For the text-containing cell, return its midpoint in [X, Y] coordinate format. 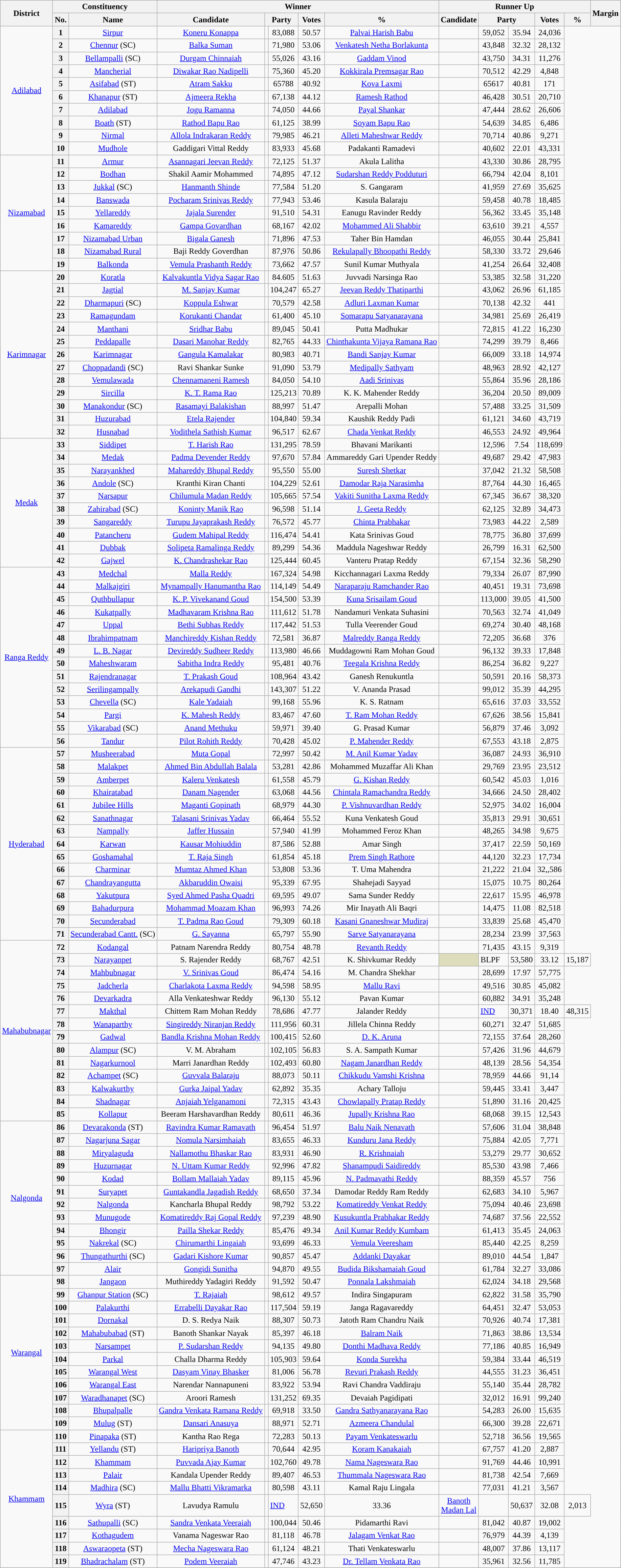
80,983 [284, 354]
Budida Bikshamaiah Goud [382, 1269]
43.42 [311, 676]
91 [61, 1191]
Aroori Ramesh [211, 1398]
9 [61, 135]
61,413 [493, 1230]
Mir Inayath Ali Baqri [382, 908]
Naraparaju Ramchander Rao [382, 586]
56.78 [311, 1372]
57 [61, 754]
58,508 [550, 470]
Jangaon [113, 1282]
17,381 [550, 1320]
31,220 [550, 277]
46,978 [550, 895]
Etela Rajender [211, 419]
Winner [298, 7]
Tulla Veerender Goud [382, 625]
114 [61, 1488]
88 [61, 1153]
54 [61, 715]
Dansari Anasuya [211, 1424]
44 [61, 586]
33.36 [382, 1505]
P. Sudarshan Reddy [211, 1346]
4,139 [550, 1536]
92,996 [284, 1166]
75,094 [493, 1205]
Pinapaka (ST) [113, 1436]
53.36 [311, 870]
83 [61, 1089]
99,168 [284, 702]
143,307 [284, 689]
Maheshwaram [113, 664]
T. Prakash Goud [211, 676]
47,444 [493, 110]
20,710 [550, 97]
35.96 [522, 380]
59.34 [311, 419]
50.73 [311, 1320]
30,651 [550, 818]
Kranthi Kiran Chanti [211, 483]
34.91 [522, 999]
S. Rajender Reddy [211, 960]
Singireddy Niranjan Reddy [211, 1024]
Challa Dharma Reddy [211, 1359]
30.40 [522, 625]
8 [61, 122]
51.97 [311, 1127]
23 [61, 316]
55,026 [284, 58]
36,910 [550, 754]
65,797 [284, 934]
88,971 [284, 1424]
Alla Venkateshwar Reddy [211, 999]
Adluri Laxman Kumar [382, 303]
Chandrayangutta [113, 882]
49 [61, 651]
117 [61, 1536]
Ranga Reddy [26, 657]
86,474 [284, 972]
Akbaruddin Owaisi [211, 882]
26,419 [550, 316]
35,148 [550, 213]
25 [61, 341]
74,895 [284, 174]
24.92 [522, 432]
47.57 [311, 264]
17 [61, 239]
85 [61, 1114]
Hyderabad [26, 844]
52 [61, 689]
72,283 [284, 1436]
35,248 [550, 999]
73,698 [550, 586]
7,669 [550, 1475]
70,138 [493, 303]
40.46 [522, 1205]
58,290 [550, 560]
16 [61, 226]
Anjaiah Yelganamoni [211, 1101]
41 [61, 547]
Chennur (SC) [113, 45]
33,086 [550, 1269]
Vemulawada [113, 380]
107 [61, 1398]
78,959 [493, 1076]
37,042 [493, 470]
45,470 [550, 921]
53.46 [311, 200]
91,090 [284, 367]
Bollam Mallaiah Yadav [211, 1179]
116,474 [284, 535]
32,012 [493, 1398]
Puvvada Ajay Kumar [211, 1462]
111,612 [284, 612]
30.51 [522, 97]
1,016 [550, 779]
60.31 [311, 1024]
79,985 [284, 135]
53,053 [550, 1307]
16.31 [522, 547]
N. Padmavathi Reddy [382, 1179]
96 [61, 1256]
46.78 [311, 1536]
Sanathnagar [113, 818]
Mohammed Muzaffar Ali Khan [382, 766]
Suresh Shetkar [382, 470]
Musheerabad [113, 754]
Andole (SC) [113, 483]
42.58 [311, 303]
72,315 [284, 1101]
Charlakota Laxma Reddy [211, 986]
79,309 [284, 921]
30 [61, 406]
9,227 [550, 664]
22,617 [493, 895]
95,481 [284, 664]
111 [61, 1449]
Muta Gopal [211, 754]
32.23 [522, 857]
70,563 [493, 612]
22,552 [550, 1217]
63,610 [493, 226]
Gaddigari Vittal Reddy [211, 148]
88,359 [493, 1179]
20.50 [522, 393]
Sathupalli (SC) [113, 1523]
Kicchannagari Laxma Reddy [382, 574]
Solipeta Ramalinga Reddy [211, 547]
Thati Venkateswarlu [382, 1548]
37.56 [522, 1217]
Medchal [113, 574]
89,009 [550, 393]
Haripriya Banoth [211, 1449]
35,790 [550, 1295]
Addanki Dayakar [382, 1256]
83,931 [284, 1153]
70,926 [493, 1320]
82 [61, 1076]
22.01 [522, 148]
Bigala Ganesh [211, 239]
37.64 [522, 1037]
58.95 [311, 986]
Warangal West [113, 1372]
91,14 [550, 1076]
38.99 [311, 122]
21.32 [522, 470]
76,979 [493, 1536]
44.12 [311, 97]
Danam Nagender [211, 792]
74.26 [311, 908]
28 [61, 380]
Kasula Balaraju [382, 200]
71,980 [284, 45]
Parkal [113, 1359]
Gajwel [113, 560]
51,890 [493, 1101]
Bethi Subhas Reddy [211, 625]
36.80 [522, 535]
73,983 [493, 522]
Konda Surekha [382, 1359]
55.96 [311, 702]
Wyra (ST) [113, 1505]
56,879 [493, 728]
50 [61, 664]
41,500 [550, 599]
Sama Sunder Reddy [382, 895]
49.57 [311, 1295]
46.21 [311, 135]
16,949 [550, 1346]
117,504 [284, 1307]
48,963 [493, 367]
92 [61, 1205]
47.82 [311, 1166]
Akula Lalitha [382, 161]
Malkajgiri [113, 586]
51.14 [311, 509]
74,687 [493, 1217]
G. Prasad Kumar [382, 728]
Ahmed Bin Abdullah Balala [211, 766]
167,324 [284, 574]
89,010 [493, 1256]
Korukanti Chandar [211, 316]
Atram Sakku [211, 84]
52,650 [311, 1505]
82,765 [284, 341]
11,276 [550, 58]
24 [61, 329]
48,139 [493, 1063]
Vikarabad (SC) [113, 728]
Munugode [113, 1217]
Nirmal [113, 135]
72,155 [493, 1037]
Bandla Krishna Mohan Reddy [211, 1037]
125,444 [284, 560]
95,550 [284, 470]
43,330 [493, 161]
37.03 [522, 702]
Mahabubnagar [26, 1031]
48,007 [493, 1548]
16,004 [550, 805]
51.53 [311, 625]
70,644 [284, 1449]
Charminar [113, 870]
12 [61, 174]
105,903 [284, 1359]
108 [61, 1411]
96,130 [284, 999]
Thungathurthi (SC) [113, 1256]
21,222 [493, 870]
Indira Singapuram [382, 1295]
19 [61, 264]
S. A. Sampath Kumar [382, 1050]
Sudarshan Reddy Podduturi [382, 174]
85,530 [493, 1166]
Pailla Shekar Reddy [211, 1230]
32,,586 [550, 870]
53 [61, 702]
98 [61, 1282]
59,445 [493, 1089]
Mahabubabad (ST) [113, 1333]
Vanteru Pratap Reddy [382, 560]
34,666 [493, 792]
P. Mahender Reddy [382, 741]
49.80 [311, 1346]
54.16 [311, 972]
54,354 [550, 1063]
51.37 [311, 161]
31.23 [522, 1372]
Kantha Rao Rega [211, 1436]
70,428 [284, 741]
67,154 [493, 560]
87,764 [493, 483]
70,579 [284, 303]
67,626 [493, 715]
Diwakar Rao Nadipelli [211, 71]
13,117 [550, 1548]
154,500 [284, 599]
53.39 [311, 599]
53,281 [284, 766]
67.95 [311, 882]
Narendar Nannapuneni [211, 1385]
Narsampet [113, 1346]
40.92 [311, 84]
Dr. Tellam Venkata Rao [382, 1561]
Ponnala Lakshmaiah [382, 1282]
S. Gangaram [382, 187]
53,580 [522, 960]
Errabelli Dayakar Rao [211, 1307]
17.97 [522, 972]
45.77 [311, 522]
28,260 [550, 1037]
77,031 [493, 1488]
39 [61, 522]
100,044 [284, 1523]
102 [61, 1333]
39.15 [522, 1114]
Soyam Bapu Rao [382, 122]
73 [61, 960]
55.00 [311, 470]
117,442 [284, 625]
19,565 [550, 1436]
Arepalli Mohan [382, 406]
Huzurabad [113, 419]
26.00 [522, 1411]
Manchireddy Kishan Reddy [211, 638]
Shakil Aamir Mohammed [211, 174]
Sangareddy [113, 522]
32.08 [550, 1505]
36,451 [550, 1372]
68,979 [284, 805]
43 [61, 574]
40.81 [522, 84]
V. Ananda Prasad [382, 689]
Rathod Bapu Rao [211, 122]
Chevella (SC) [113, 702]
61 [61, 805]
53,279 [493, 1153]
Mynampally Hanumantha Rao [211, 586]
42.54 [522, 1475]
Patancheru [113, 535]
51,685 [550, 1024]
67,553 [493, 741]
39.33 [522, 651]
Warangal East [113, 1385]
45,082 [550, 986]
68,650 [284, 1191]
35.45 [522, 1230]
50.57 [311, 32]
15,635 [550, 1411]
Gampa Govardhan [211, 226]
M. Anil Kumar Yadav [382, 754]
Chennamaneni Ramesh [211, 380]
56.83 [311, 1050]
Chowlapally Pratap Reddy [382, 1101]
10 [61, 148]
37,699 [550, 535]
Jajala Surender [211, 213]
Balka Suman [211, 45]
Tandur [113, 741]
48.90 [311, 1217]
39.40 [311, 728]
Maganti Gopinath [211, 805]
59.19 [311, 1307]
86,254 [493, 664]
K. K. Mahender Reddy [382, 393]
Balu Naik Nenavath [382, 1127]
110 [61, 1436]
Banoth Madan Lal [459, 1505]
8,259 [550, 1243]
84 [61, 1101]
Wanaparthy [113, 1024]
Kodad [113, 1179]
29,568 [550, 1282]
Anil Kumar Reddy Kumbam [382, 1230]
109 [61, 1424]
83,467 [284, 715]
Damodar Reddy Ram Reddy [382, 1191]
T. Padma Rao Goud [211, 921]
29.42 [522, 457]
Baji Reddy Goverdhan [211, 251]
68,767 [284, 960]
44.22 [522, 522]
45 [61, 599]
376 [550, 638]
33.72 [522, 251]
60.18 [311, 921]
53.06 [311, 45]
Kokkirala Premsagar Rao [382, 71]
13,534 [550, 1333]
114,149 [284, 586]
53.79 [311, 367]
44,555 [493, 1372]
32 [61, 432]
88,997 [284, 406]
22,671 [550, 1424]
85,397 [284, 1333]
V. Srinivas Goud [211, 972]
18.40 [550, 1011]
Bahadurpura [113, 908]
15 [61, 213]
Mohammed Ali Shabbir [382, 226]
Kollapur [113, 1114]
36.68 [522, 638]
T. Rajaiah [211, 1295]
88,073 [284, 1076]
Aadi Srinivas [382, 380]
71,896 [284, 239]
34,473 [550, 509]
2,589 [550, 522]
75 [61, 986]
19.31 [522, 586]
7,771 [550, 1140]
K. T. Rama Rao [211, 393]
77,943 [284, 200]
76,572 [284, 522]
9,319 [550, 947]
7 [61, 110]
69.35 [311, 1398]
Taher Bin Hamdan [382, 239]
40,602 [493, 148]
66,009 [493, 354]
Pargi [113, 715]
Bhadrachalam (ST) [113, 1561]
Muthireddy Yadagiri Reddy [211, 1282]
62,125 [493, 509]
59.64 [311, 1359]
48,315 [577, 1011]
Sandra Venkata Veeraiah [211, 1523]
Gandra Sathyanarayana Rao [382, 1411]
118 [61, 1548]
36.87 [311, 638]
1 [61, 32]
Venkatesh Netha Borlakunta [382, 45]
45.96 [311, 1179]
47.53 [311, 239]
Nagarkurnool [113, 1063]
Achary Talloju [382, 1089]
Kalwakurthy [113, 1089]
Sarve Satyanarayana [382, 934]
12,543 [550, 1114]
50.47 [311, 1282]
Nakrekal (SC) [113, 1243]
54.49 [311, 586]
96,454 [284, 1127]
87 [61, 1140]
42.25 [522, 1243]
63,068 [284, 792]
33.44 [522, 1359]
Chikkudu Vamshi Krishna [382, 1076]
50,637 [522, 1505]
97,239 [284, 1217]
Banoth Shankar Nayak [211, 1333]
Malla Reddy [211, 574]
79 [61, 1037]
Chirumarthi Lingaiah [211, 1243]
Mecha Nageswara Rao [211, 1548]
96,517 [284, 432]
16,465 [550, 483]
Nagarjuna Sagar [113, 1140]
Dharmapuri (SC) [113, 303]
Devaiah Pagidipati [382, 1398]
K. Chandrashekar Rao [211, 560]
48,265 [493, 831]
39.05 [522, 599]
171 [550, 84]
28,782 [550, 1385]
11 [61, 161]
Rasamayi Balakishan [211, 406]
33,552 [550, 702]
105 [61, 1372]
Dasari Manohar Reddy [211, 341]
Gurka Jaipal Yadav [211, 1089]
41,959 [493, 187]
G. Kishan Reddy [382, 779]
51.22 [311, 689]
Gangula Kamalakar [211, 354]
43,848 [493, 45]
27 [61, 367]
Nampally [113, 831]
85,476 [284, 1230]
43,750 [493, 58]
72,581 [284, 638]
Kasani Gnaneshwar Mudiraj [382, 921]
41.20 [522, 1449]
34.10 [522, 1191]
37.34 [311, 1191]
P. Vishnuvardhan Reddy [382, 805]
45.47 [311, 1256]
Secunderabad [113, 921]
46.36 [311, 1114]
Komatireddy Venkat Reddy [382, 1205]
Banswada [113, 200]
Waradhanapet (SC) [113, 1398]
35,961 [493, 1561]
72,205 [493, 638]
40.86 [522, 135]
45.20 [311, 71]
55,864 [493, 380]
66,300 [493, 1424]
21.04 [522, 870]
46,428 [493, 97]
Husnabad [113, 432]
4,557 [550, 226]
60,271 [493, 1024]
Devarakonda (ST) [113, 1127]
Shahejadi Sayyad [382, 882]
104,840 [284, 419]
Shadnagar [113, 1101]
58,373 [550, 676]
104 [61, 1359]
Kamareddy [113, 226]
35.44 [522, 1385]
80,611 [284, 1114]
13 [61, 187]
93,699 [284, 1243]
Jupally Krishna Rao [382, 1114]
50,591 [493, 676]
Lavudya Ramulu [211, 1505]
14 [61, 200]
82,518 [550, 908]
Putta Madhukar [382, 329]
Vanama Nageswar Rao [211, 1536]
60.45 [311, 560]
49.07 [311, 895]
Koneru Konappa [211, 32]
37 [61, 496]
28.92 [522, 367]
119 [61, 1561]
Kuna Venkatesh Goud [382, 818]
47 [61, 625]
73,662 [284, 264]
59,052 [493, 32]
Kaushik Reddy Padi [382, 419]
Kaleru Venkatesh [211, 779]
33.41 [522, 1089]
45.57 [522, 1179]
26,606 [550, 110]
46.90 [311, 1153]
37.86 [522, 1548]
80,598 [284, 1488]
Gongidi Sunitha [211, 1269]
28.56 [522, 1063]
Janga Ragavareddy [382, 1307]
49.55 [311, 1269]
Jatoth Ram Chandru Naik [382, 1320]
35.35 [311, 1089]
32.89 [522, 509]
40.74 [522, 1320]
51 [61, 676]
47,983 [550, 457]
14,475 [493, 908]
Nomula Narsimhaiah [211, 1140]
61,121 [493, 419]
54.31 [311, 213]
44,295 [550, 689]
Ravindra Kumar Ramavath [211, 1127]
33.50 [311, 1411]
35.39 [522, 689]
No. [61, 20]
44,679 [550, 1050]
Malakpet [113, 766]
Jeevan Reddy Thatiparthi [382, 290]
Malreddy Ranga Reddy [382, 638]
Nagam Janardhan Reddy [382, 1063]
Kandala Upender Reddy [211, 1475]
Kusukuntla Prabhakar Reddy [382, 1217]
44.46 [522, 1462]
20 [61, 277]
39.79 [522, 341]
95,339 [284, 882]
33.18 [522, 354]
51.78 [311, 612]
55.52 [311, 818]
Nama Nageswara Rao [382, 1462]
46.53 [311, 1475]
54,283 [493, 1411]
67,345 [493, 496]
32.58 [522, 277]
Hanmanth Shinde [211, 187]
31.16 [522, 1101]
Pocharam Srinivas Reddy [211, 200]
Nallamothu Bhaskar Rao [211, 1153]
33 [61, 445]
Narayankhed [113, 470]
Kodangal [113, 947]
3,567 [550, 1488]
2,887 [550, 1449]
125,213 [284, 393]
Prem Singh Rathore [382, 857]
Devarkadra [113, 999]
40.78 [522, 200]
56 [61, 741]
6,486 [550, 122]
Sirpur [113, 32]
Siddipet [113, 445]
33,839 [493, 921]
60,882 [493, 999]
47.12 [311, 174]
40.87 [522, 1523]
Gandra Venkata Ramana Reddy [211, 1411]
67,757 [493, 1449]
Huzurnagar [113, 1166]
Medipally Sathyam [382, 367]
32.56 [522, 1561]
52,718 [493, 1436]
45.79 [311, 779]
46.66 [311, 651]
28,402 [550, 792]
105,665 [284, 496]
59,971 [284, 728]
54.36 [311, 547]
Kothagudem [113, 1536]
Ravi Chandra Vaddiraju [382, 1385]
Aswaraopeta (ST) [113, 1548]
Gudem Mahipal Reddy [211, 535]
50.86 [311, 251]
Narayanpet [113, 960]
39.28 [522, 1424]
55 [61, 728]
M. Chandra Shekhar [382, 972]
Maddula Nageshwar Reddy [382, 547]
72 [61, 947]
44,120 [493, 857]
2,013 [577, 1505]
Suryapet [113, 1191]
43.98 [522, 1166]
Payam Venkateswarlu [382, 1436]
34.85 [522, 122]
Chilumula Madan Reddy [211, 496]
T. Uma Mahendra [382, 870]
T. Ram Mohan Reddy [382, 715]
116 [61, 1523]
81,118 [284, 1536]
Eanugu Ravinder Reddy [382, 213]
49,964 [550, 432]
Vemula Prashanth Reddy [211, 264]
8,101 [550, 174]
Sridhar Babu [211, 329]
61,854 [284, 857]
70,512 [493, 71]
25,841 [550, 239]
42.02 [311, 226]
104,247 [284, 290]
24.93 [522, 754]
34.02 [522, 805]
25.69 [522, 316]
102,493 [284, 1063]
66 [61, 870]
41.99 [311, 831]
68,068 [493, 1114]
Kale Yadaiah [211, 702]
4 [61, 71]
M. Sanjay Kumar [211, 290]
40,451 [493, 586]
Madhira (SC) [113, 1488]
Margin [605, 13]
Zahirabad (SC) [113, 509]
44.33 [311, 341]
Amberpet [113, 779]
29.77 [522, 1153]
Jagtial [113, 290]
94 [61, 1230]
Koratla [113, 277]
47,746 [284, 1561]
36,087 [493, 754]
49,687 [493, 457]
28,186 [550, 380]
Pilot Rohith Reddy [211, 741]
K. S. Ratnam [382, 702]
K. Mahesh Reddy [211, 715]
Jillela Chinna Reddy [382, 1024]
115 [61, 1505]
57,488 [493, 406]
24.50 [522, 792]
3,092 [550, 728]
34 [61, 457]
756 [550, 1179]
Khanapur (ST) [113, 97]
Gadwal [113, 1037]
5 [61, 84]
Nizamabad [26, 213]
Arekapudi Gandhi [211, 689]
48.78 [311, 947]
Bhavani Marikanti [382, 445]
97 [61, 1269]
Narsapur [113, 496]
77 [61, 1011]
Asifabad (ST) [113, 84]
131,252 [284, 1398]
55.12 [311, 999]
131,295 [284, 445]
40.71 [311, 354]
91,510 [284, 213]
85,440 [493, 1243]
Yellandu (ST) [113, 1449]
T. Raja Singh [211, 857]
Boath (ST) [113, 122]
Jalagam Venkat Rao [382, 1536]
29,769 [493, 766]
93 [61, 1217]
54.10 [311, 380]
Sunil Kumar Muthyala [382, 264]
53,808 [284, 870]
28,234 [493, 934]
80,754 [284, 947]
75,360 [284, 71]
L. B. Nagar [113, 651]
75,884 [493, 1140]
65,616 [493, 702]
3,447 [550, 1089]
44.39 [522, 1536]
Amar Singh [382, 844]
42.29 [522, 71]
31,509 [550, 406]
29 [61, 393]
6 [61, 97]
52.61 [311, 483]
Kukatpally [113, 612]
Bhongir [113, 1230]
2 [61, 45]
52.88 [311, 844]
Bodhan [113, 174]
45.10 [311, 316]
J. Geeta Reddy [382, 509]
78.59 [311, 445]
Padakanti Ramadevi [382, 148]
118,699 [550, 445]
89,299 [284, 547]
94,870 [284, 1269]
Anand Methuku [211, 728]
Donthi Madhava Reddy [382, 1346]
36.82 [522, 664]
38,320 [550, 496]
41,049 [550, 612]
43,719 [550, 419]
Rekulapally Bhoopathi Reddy [382, 251]
78 [61, 1024]
Muddagowni Ram Mohan Goud [382, 651]
Palakurthi [113, 1307]
62,024 [493, 1282]
74,299 [493, 341]
49.78 [311, 1462]
70.89 [311, 393]
100 [61, 1307]
44.56 [311, 792]
46,055 [493, 239]
44.54 [522, 1256]
34.18 [522, 1282]
32.36 [522, 560]
Dubbak [113, 547]
K. P. Vivekanand Goud [211, 599]
54.98 [311, 574]
45.02 [311, 741]
64,451 [493, 1307]
69,595 [284, 895]
65617 [493, 84]
55.90 [311, 934]
69 [61, 908]
20,425 [550, 1101]
28,795 [550, 161]
Asannagari Jeevan Reddy [211, 161]
Allola Indrakaran Reddy [211, 135]
Warangal [26, 1353]
57,426 [493, 1050]
46,553 [493, 432]
Ammareddy Gari Upender Reddy [382, 457]
T. Harish Rao [211, 445]
Podem Veeraiah [211, 1561]
52.60 [311, 1037]
62,822 [493, 1295]
18,485 [550, 200]
42,127 [550, 367]
Guvvala Balaraju [211, 1076]
36 [61, 483]
23,512 [550, 766]
57.84 [311, 457]
Koppula Eshwar [211, 303]
59,458 [493, 200]
Palvai Harish Babu [382, 32]
Kancharla Bhupal Reddy [211, 1205]
31.96 [522, 1050]
45.18 [311, 857]
50.13 [311, 1436]
104,229 [284, 483]
Ibrahimpatnam [113, 638]
Damodar Raja Narasimha [382, 483]
26.64 [522, 264]
12,596 [493, 445]
66,794 [493, 174]
81 [61, 1063]
Chinthakunta Vijaya Ramana Rao [382, 341]
37.46 [522, 728]
Jadcherla [113, 986]
70 [61, 921]
Koram Kanakaiah [382, 1449]
98,792 [284, 1205]
26.96 [522, 290]
79,334 [493, 574]
62,683 [493, 1191]
Vemula Veeresham [382, 1243]
Padma Devender Reddy [211, 457]
Gadari Kishore Kumar [211, 1256]
43.23 [311, 1561]
83,922 [284, 1385]
38.56 [522, 715]
63 [61, 831]
32.32 [522, 45]
9,271 [550, 135]
Juvvadi Narsinga Rao [382, 277]
113 [61, 1475]
441 [550, 303]
30.85 [522, 986]
Ajmeera Rekha [211, 97]
Komatireddy Raj Gopal Reddy [211, 1217]
Yellareddy [113, 213]
94,135 [284, 1346]
46,519 [550, 1359]
15.95 [522, 895]
Mohammed Feroz Khan [382, 831]
62 [61, 818]
77,186 [493, 1346]
5,967 [550, 1191]
72,125 [284, 161]
15,841 [550, 715]
55,140 [493, 1385]
Name [113, 20]
30.86 [522, 161]
56,362 [493, 213]
Balram Naik [382, 1333]
Koninty Manik Rao [211, 509]
Teegala Krishna Reddy [382, 664]
43.18 [522, 741]
15,075 [493, 882]
D. S. Redya Naik [211, 1320]
Mudhole [113, 148]
10,991 [550, 1462]
67,138 [284, 97]
Turupu Jayaprakash Reddy [211, 522]
97,670 [284, 457]
24,063 [550, 1230]
62,892 [284, 1089]
G. Sayanna [211, 934]
84,050 [284, 380]
7,466 [550, 1166]
Mulug (ST) [113, 1424]
48.21 [311, 1548]
38 [61, 509]
Miryalaguda [113, 1153]
Marri Janardhan Reddy [211, 1063]
77,584 [284, 187]
Karwan [113, 844]
68 [61, 895]
Constituency [105, 7]
61,124 [284, 1548]
Ravi Shankar Sunke [211, 367]
Makthal [113, 1011]
Palair [113, 1475]
95 [61, 1243]
Serilingampally [113, 689]
Revanth Reddy [382, 947]
D. K. Aruna [382, 1037]
69,274 [493, 625]
72,997 [284, 754]
113,000 [493, 599]
58 [61, 766]
70,714 [493, 135]
8,466 [550, 341]
Mahbubnagar [113, 972]
25.68 [522, 921]
42.32 [522, 303]
N. Uttam Kumar Reddy [211, 1166]
111,956 [284, 1024]
15,187 [577, 960]
Pidamarthi Ravi [382, 1523]
31.04 [522, 1127]
Shanampudi Saidireddy [382, 1166]
34.60 [522, 419]
50.46 [311, 1523]
Payal Shankar [382, 110]
90,857 [284, 1256]
28,699 [493, 972]
23,698 [550, 1205]
65 [61, 857]
Balkonda [113, 264]
Sabitha Indra Reddy [211, 664]
Madhavaram Krishna Rao [211, 612]
18 [61, 251]
50.41 [311, 329]
37,417 [493, 844]
23.95 [522, 766]
1,847 [550, 1256]
45.03 [522, 779]
Nizamabad Rural [113, 251]
Vakiti Sunitha Laxma Reddy [382, 496]
41.22 [522, 329]
76 [61, 999]
74,050 [284, 110]
17,734 [550, 857]
62,500 [550, 547]
60 [61, 792]
48,168 [550, 625]
48 [61, 638]
Syed Ahmed Pasha Quadri [211, 895]
Jalander Reddy [382, 1011]
7.54 [522, 445]
Ramesh Rathod [382, 97]
100,415 [284, 1037]
50.11 [311, 1076]
89,045 [284, 329]
91,769 [493, 1462]
V. M. Abraham [211, 1050]
Chittem Ram Mohan Reddy [211, 1011]
67 [61, 882]
35,625 [550, 187]
Ramagundam [113, 316]
87,990 [550, 574]
51.47 [311, 406]
89,115 [284, 1179]
94,598 [284, 986]
42.05 [522, 1140]
83,933 [284, 148]
30.44 [522, 239]
98,612 [284, 1295]
Bandi Sanjay Kumar [382, 354]
Jukkal (SC) [113, 187]
80,264 [550, 882]
Patnam Narendra Reddy [211, 947]
Azmeera Chandulal [382, 1424]
41,254 [493, 264]
34.98 [522, 831]
Runner Up [515, 7]
24,036 [550, 32]
108,964 [284, 676]
102,760 [284, 1462]
62.67 [311, 432]
113,980 [284, 651]
53,385 [493, 277]
51.63 [311, 277]
60,542 [493, 779]
34.31 [522, 58]
49,516 [493, 986]
32.27 [522, 1269]
Nizamabad Urban [113, 239]
Durgam Chinnaiah [211, 58]
Beeram Harshavardhan Reddy [211, 1114]
Somarapu Satyanarayana [382, 316]
22.59 [522, 844]
45.68 [311, 148]
72,815 [493, 329]
52,975 [493, 805]
96,132 [493, 651]
K. Shivkumar Reddy [382, 960]
Peddapalle [113, 341]
112 [61, 1462]
31.58 [522, 1295]
30,371 [522, 1011]
89 [61, 1166]
65788 [284, 84]
87,976 [284, 251]
83,088 [284, 32]
Sircilla [113, 393]
19,002 [550, 1523]
Kamal Raju Lingala [382, 1488]
Kunduru Jana Reddy [382, 1140]
64 [61, 844]
46.18 [311, 1333]
69,918 [284, 1411]
50,169 [550, 844]
43.15 [522, 947]
59,384 [493, 1359]
57,940 [284, 831]
Mohammad Moazam Khan [211, 908]
42.95 [311, 1449]
96,598 [284, 509]
42.86 [311, 766]
89,407 [284, 1475]
103 [61, 1346]
Rajendranagar [113, 676]
32.74 [522, 612]
101 [61, 1320]
41.21 [522, 1488]
91,592 [284, 1282]
54,639 [493, 122]
Bhupalpalle [113, 1411]
Achampet (SC) [113, 1076]
74 [61, 972]
4,848 [550, 71]
53.94 [311, 1385]
27.69 [522, 187]
51.20 [311, 187]
Kata Srinivas Goud [382, 535]
61,400 [284, 316]
Ganesh Renukuntla [382, 676]
10.75 [522, 882]
43,331 [550, 148]
40 [61, 535]
33.45 [522, 213]
29,646 [550, 251]
33.25 [522, 406]
71 [61, 934]
42.51 [311, 960]
District [26, 13]
68,167 [284, 226]
Chintala Ramachandra Reddy [382, 792]
Quthbullapur [113, 599]
90 [61, 1179]
99 [61, 1295]
2,875 [550, 741]
37,563 [550, 934]
47.77 [311, 1011]
46 [61, 612]
61,784 [493, 1269]
106 [61, 1385]
20.16 [522, 676]
Kalvakuntla Vidya Sagar Rao [211, 277]
35,813 [493, 818]
33.12 [550, 960]
83,655 [284, 1140]
Nandamuri Venkata Suhasini [382, 612]
23.99 [522, 934]
42 [61, 560]
Kausar Mohiuddin [211, 844]
61,125 [284, 122]
11.08 [522, 908]
38.86 [522, 1333]
Manakondur (SC) [113, 406]
81,042 [493, 1523]
Vodithela Sathish Kumar [211, 432]
59 [61, 779]
99,240 [550, 1398]
36.67 [522, 496]
34,981 [493, 316]
102,105 [284, 1050]
Manthani [113, 329]
84.605 [284, 277]
54.41 [311, 535]
R. Krishnaiah [382, 1153]
26.07 [522, 574]
28.62 [522, 110]
Thummala Nageswara Rao [382, 1475]
Dornakal [113, 1320]
50.42 [311, 754]
11,785 [550, 1561]
Alleti Maheshwar Reddy [382, 135]
96,993 [284, 908]
80 [61, 1050]
57.54 [311, 496]
Chinta Prabhakar [382, 522]
43.16 [311, 58]
57,775 [550, 972]
Gaddam Vinod [382, 58]
43.43 [311, 1101]
43.11 [311, 1488]
BLPF [493, 960]
66,464 [284, 818]
Mahareddy Bhupal Reddy [211, 470]
Talasani Srinivas Yadav [211, 818]
Goshamahal [113, 857]
36.56 [522, 1436]
61,558 [284, 779]
71,435 [493, 947]
38,848 [550, 1127]
60.80 [311, 1063]
42.04 [522, 174]
21 [61, 290]
53.22 [311, 1205]
Devireddy Sudheer Reddy [211, 651]
Jaffer Hussain [211, 831]
Mallu Ravi [382, 986]
57,606 [493, 1127]
9,675 [550, 831]
58,330 [493, 251]
Pavan Kumar [382, 999]
40.76 [311, 664]
16.91 [522, 1398]
47.60 [311, 715]
3 [61, 58]
78,775 [493, 535]
16,230 [550, 329]
Mallu Bhatti Vikramarka [211, 1488]
Uppal [113, 625]
14,974 [550, 354]
49.34 [311, 1230]
43,062 [493, 290]
Jubilee Hills [113, 805]
Kuna Srisailam Goud [382, 599]
65.27 [311, 290]
Mumtaz Ahmed Khan [211, 870]
26 [61, 354]
Dasyam Vinay Bhasker [211, 1372]
Bellampalli (SC) [113, 58]
Alampur (SC) [113, 1050]
35 [61, 470]
Ghanpur Station (SC) [113, 1295]
99,012 [493, 689]
Armur [113, 161]
71,863 [493, 1333]
26,799 [493, 547]
35.94 [522, 32]
87,586 [284, 844]
Mancherial [113, 71]
61,185 [550, 290]
Khairatabad [113, 792]
Revuri Prakash Reddy [382, 1372]
17,848 [550, 651]
81,006 [284, 1372]
Yakutpura [113, 895]
22 [61, 303]
30,652 [550, 1153]
39.21 [522, 226]
32,408 [550, 264]
Guntakandla Jagadish Reddy [211, 1191]
81,738 [493, 1475]
28,132 [550, 45]
88,307 [284, 1320]
40.85 [522, 1346]
Kova Laxmi [382, 84]
29.91 [522, 818]
Secunderabad Cantt. (SC) [113, 934]
Jogu Ramanna [211, 110]
78,686 [284, 1011]
Choppadandi (SC) [113, 367]
36,204 [493, 393]
Chada Venkat Reddy [382, 432]
31 [61, 419]
Alair [113, 1269]
86 [61, 1127]
52.71 [311, 1424]
